Return the [X, Y] coordinate for the center point of the cell that contains the specified text.  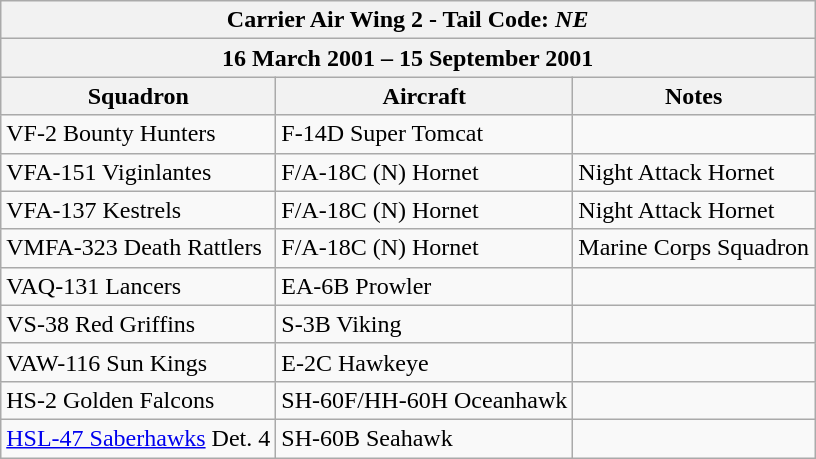
Marine Corps Squadron [694, 248]
Notes [694, 96]
HSL-47 Saberhawks Det. 4 [138, 438]
EA-6B Prowler [424, 286]
Squadron [138, 96]
SH-60F/HH-60H Oceanhawk [424, 400]
VAW-116 Sun Kings [138, 362]
16 March 2001 – 15 September 2001 [408, 58]
E-2C Hawkeye [424, 362]
HS-2 Golden Falcons [138, 400]
Aircraft [424, 96]
F-14D Super Tomcat [424, 134]
SH-60B Seahawk [424, 438]
VMFA-323 Death Rattlers [138, 248]
VFA-151 Viginlantes [138, 172]
VAQ-131 Lancers [138, 286]
Carrier Air Wing 2 - Tail Code: NE [408, 20]
VFA-137 Kestrels [138, 210]
VS-38 Red Griffins [138, 324]
VF-2 Bounty Hunters [138, 134]
S-3B Viking [424, 324]
